Return the (X, Y) coordinate for the center point of the cell that contains the specified text.  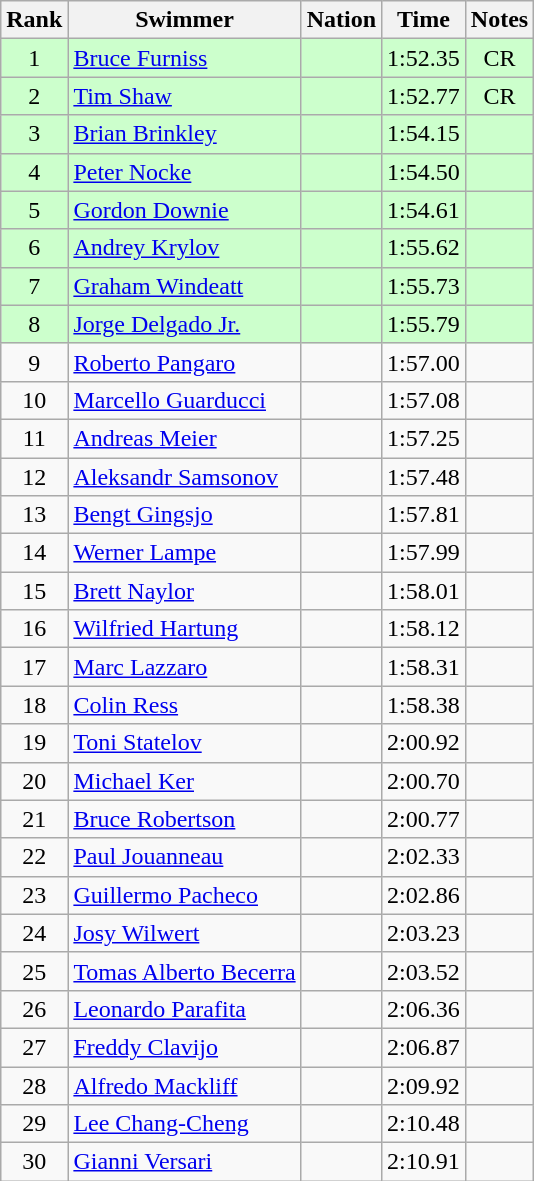
2:06.36 (424, 1009)
30 (34, 1162)
Roberto Pangaro (184, 362)
2:02.86 (424, 895)
1:54.50 (424, 172)
Wilfried Hartung (184, 629)
Time (424, 20)
11 (34, 438)
1:52.35 (424, 58)
27 (34, 1047)
Tomas Alberto Becerra (184, 971)
18 (34, 705)
Josy Wilwert (184, 933)
1:58.12 (424, 629)
22 (34, 857)
28 (34, 1085)
1:54.61 (424, 210)
Toni Statelov (184, 743)
Bengt Gingsjo (184, 515)
6 (34, 248)
Nation (341, 20)
25 (34, 971)
2:00.70 (424, 781)
Freddy Clavijo (184, 1047)
1:52.77 (424, 96)
2:10.48 (424, 1124)
8 (34, 324)
Gordon Downie (184, 210)
1:55.62 (424, 248)
Peter Nocke (184, 172)
1:57.25 (424, 438)
2 (34, 96)
29 (34, 1124)
Bruce Robertson (184, 819)
Aleksandr Samsonov (184, 477)
1:57.81 (424, 515)
20 (34, 781)
1:57.99 (424, 553)
Marcello Guarducci (184, 400)
Andrey Krylov (184, 248)
Paul Jouanneau (184, 857)
Gianni Versari (184, 1162)
2:09.92 (424, 1085)
3 (34, 134)
13 (34, 515)
Bruce Furniss (184, 58)
Alfredo Mackliff (184, 1085)
1:54.15 (424, 134)
1:58.38 (424, 705)
Guillermo Pacheco (184, 895)
9 (34, 362)
12 (34, 477)
26 (34, 1009)
4 (34, 172)
1:55.79 (424, 324)
Tim Shaw (184, 96)
19 (34, 743)
Rank (34, 20)
24 (34, 933)
Graham Windeatt (184, 286)
1:57.48 (424, 477)
15 (34, 591)
16 (34, 629)
Swimmer (184, 20)
10 (34, 400)
21 (34, 819)
2:03.23 (424, 933)
7 (34, 286)
23 (34, 895)
1:57.08 (424, 400)
Colin Ress (184, 705)
Lee Chang-Cheng (184, 1124)
Brian Brinkley (184, 134)
2:06.87 (424, 1047)
14 (34, 553)
1 (34, 58)
Marc Lazzaro (184, 667)
Brett Naylor (184, 591)
1:58.31 (424, 667)
2:10.91 (424, 1162)
Werner Lampe (184, 553)
Notes (499, 20)
Leonardo Parafita (184, 1009)
2:03.52 (424, 971)
17 (34, 667)
2:00.77 (424, 819)
2:00.92 (424, 743)
Michael Ker (184, 781)
Andreas Meier (184, 438)
2:02.33 (424, 857)
1:57.00 (424, 362)
5 (34, 210)
1:55.73 (424, 286)
1:58.01 (424, 591)
Jorge Delgado Jr. (184, 324)
